Pinpoint the cell where the given text exists, returning its (X, Y) midpoint coordinate. 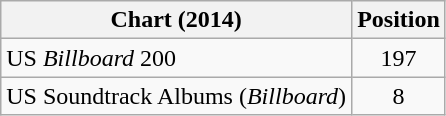
Position (399, 20)
Chart (2014) (176, 20)
197 (399, 58)
US Billboard 200 (176, 58)
US Soundtrack Albums (Billboard) (176, 96)
8 (399, 96)
